From the cell containing the given text, extract its center point as [x, y] coordinate. 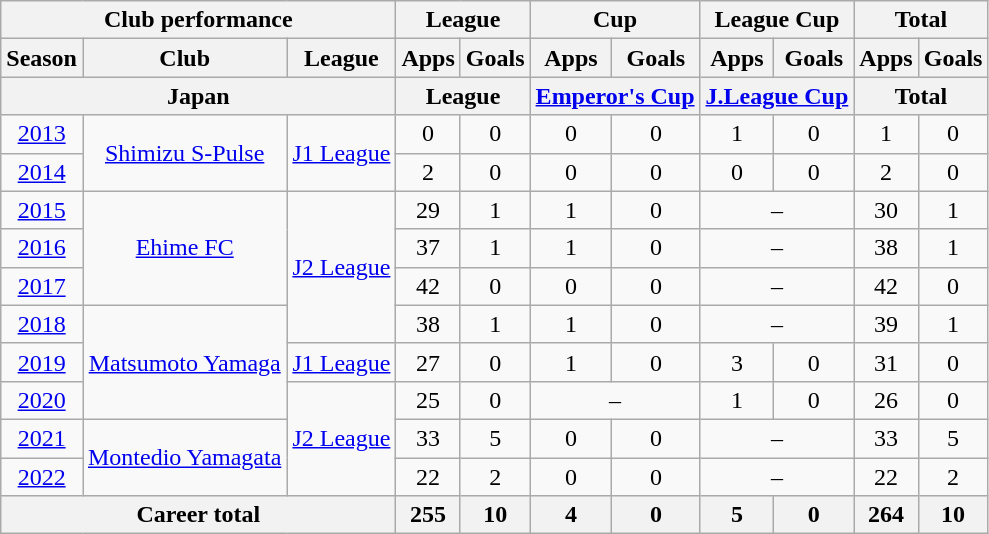
264 [886, 515]
39 [886, 324]
2014 [42, 172]
League Cup [777, 20]
Emperor's Cup [615, 96]
2013 [42, 134]
2022 [42, 477]
26 [886, 400]
37 [428, 248]
Matsumoto Yamaga [184, 362]
255 [428, 515]
Ehime FC [184, 248]
25 [428, 400]
2016 [42, 248]
Club performance [198, 20]
Career total [198, 515]
2021 [42, 438]
2020 [42, 400]
30 [886, 210]
2019 [42, 362]
29 [428, 210]
2017 [42, 286]
Club [184, 58]
4 [571, 515]
Cup [615, 20]
Season [42, 58]
Shimizu S-Pulse [184, 153]
2018 [42, 324]
J.League Cup [777, 96]
2015 [42, 210]
Montedio Yamagata [184, 457]
31 [886, 362]
Japan [198, 96]
27 [428, 362]
3 [737, 362]
